Scan for the cell matching the given text and deliver its [x, y] coordinate at center. 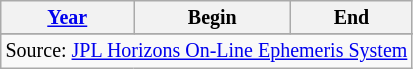
Begin [212, 18]
Source: JPL Horizons On-Line Ephemeris System [206, 52]
End [352, 18]
Year [68, 18]
